Search for the cell housing the specified text and yield its (X, Y) center coordinate. 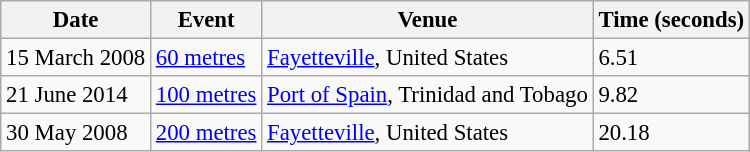
21 June 2014 (76, 95)
Time (seconds) (671, 20)
30 May 2008 (76, 133)
Event (206, 20)
6.51 (671, 58)
200 metres (206, 133)
15 March 2008 (76, 58)
Venue (428, 20)
Date (76, 20)
Port of Spain, Trinidad and Tobago (428, 95)
9.82 (671, 95)
100 metres (206, 95)
20.18 (671, 133)
60 metres (206, 58)
